Search for the cell housing the specified text and yield its [X, Y] center coordinate. 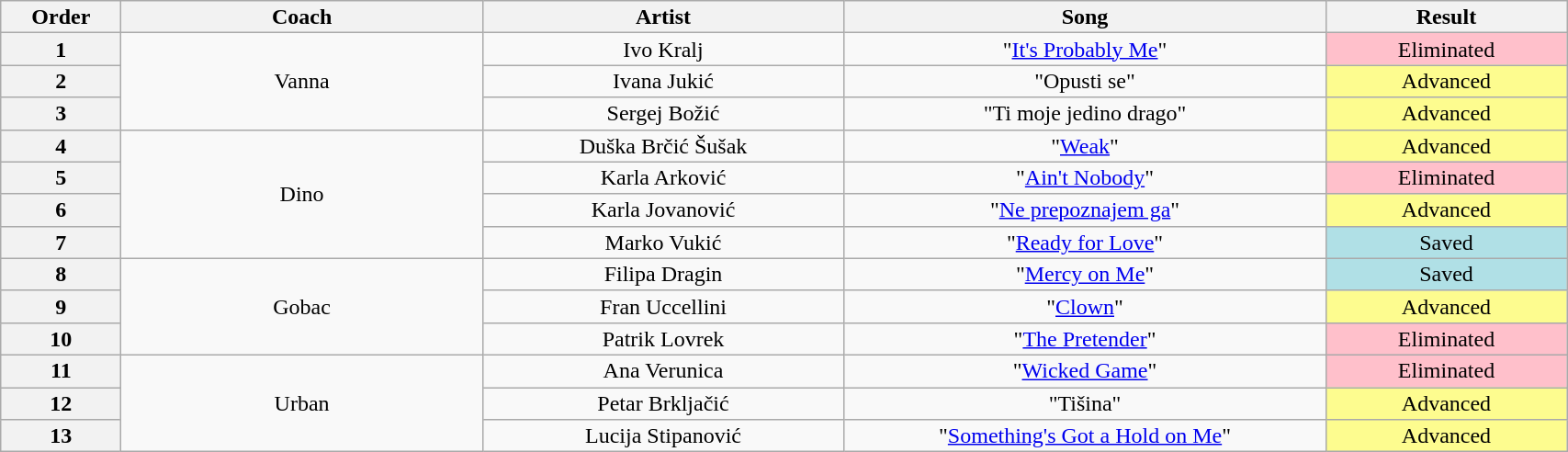
"Ti moje jedino drago" [1086, 114]
Sergej Božić [663, 114]
6 [61, 209]
3 [61, 114]
11 [61, 371]
8 [61, 274]
"Wicked Game" [1086, 371]
Urban [301, 402]
9 [61, 307]
Karla Arković [663, 178]
Ivo Kralj [663, 50]
Ivana Jukić [663, 81]
Ana Verunica [663, 371]
"Mercy on Me" [1086, 274]
Gobac [301, 307]
"Ain't Nobody" [1086, 178]
Vanna [301, 81]
7 [61, 243]
Lucija Stipanović [663, 435]
4 [61, 145]
"Ready for Love" [1086, 243]
Duška Brčić Šušak [663, 145]
"Something's Got a Hold on Me" [1086, 435]
Song [1086, 17]
Petar Brkljačić [663, 404]
Filipa Dragin [663, 274]
Marko Vukić [663, 243]
12 [61, 404]
Result [1446, 17]
"The Pretender" [1086, 338]
Order [61, 17]
Coach [301, 17]
"Opusti se" [1086, 81]
"Clown" [1086, 307]
5 [61, 178]
1 [61, 50]
"It's Probably Me" [1086, 50]
"Ne prepoznajem ga" [1086, 209]
10 [61, 338]
"Tišina" [1086, 404]
"Weak" [1086, 145]
2 [61, 81]
Dino [301, 194]
13 [61, 435]
Patrik Lovrek [663, 338]
Artist [663, 17]
Karla Jovanović [663, 209]
Fran Uccellini [663, 307]
